Output the [x, y] coordinate of the center of the cell containing the given text.  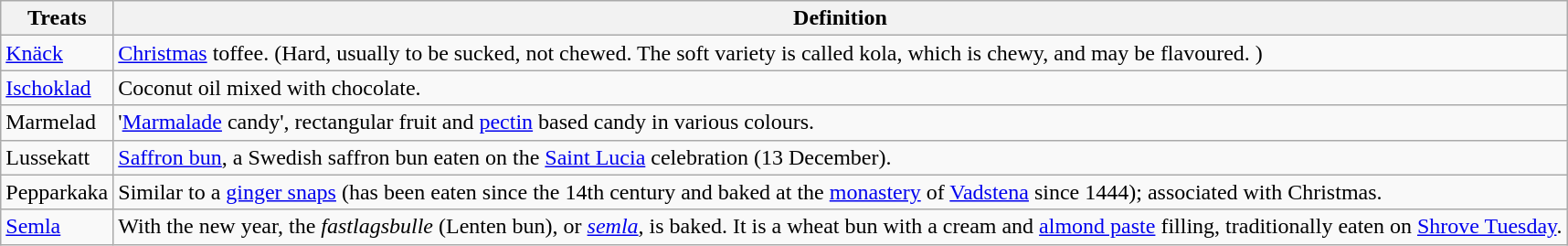
Semla [57, 227]
Definition [841, 18]
Knäck [57, 53]
Pepparkaka [57, 192]
Ischoklad [57, 88]
Lussekatt [57, 157]
Christmas toffee. (Hard, usually to be sucked, not chewed. The soft variety is called kola, which is chewy, and may be flavoured. ) [841, 53]
Coconut oil mixed with chocolate. [841, 88]
Similar to a ginger snaps (has been eaten since the 14th century and baked at the monastery of Vadstena since 1444); associated with Christmas. [841, 192]
Treats [57, 18]
'Marmalade candy', rectangular fruit and pectin based candy in various colours. [841, 123]
Saffron bun, a Swedish saffron bun eaten on the Saint Lucia celebration (13 December). [841, 157]
Marmelad [57, 123]
